Pinpoint the cell where the given text exists, returning its (X, Y) midpoint coordinate. 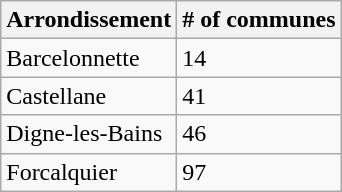
# of communes (259, 20)
Forcalquier (89, 172)
Castellane (89, 96)
41 (259, 96)
97 (259, 172)
14 (259, 58)
Digne-les-Bains (89, 134)
Barcelonnette (89, 58)
Arrondissement (89, 20)
46 (259, 134)
